Detect which cell encompasses the target text, then output its [x, y] center coordinate. 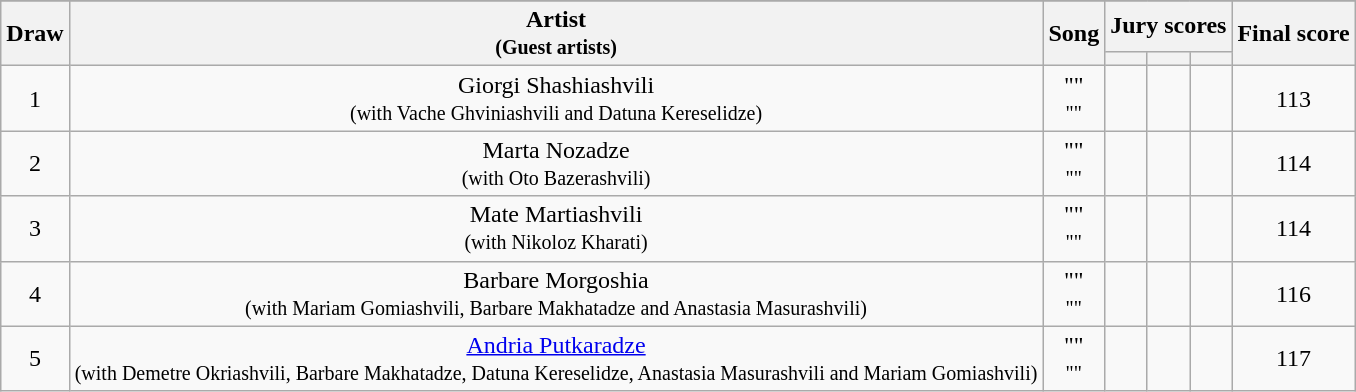
4 [35, 294]
Marta Nozadze(with Oto Bazerashvili) [556, 164]
116 [1294, 294]
Song [1074, 34]
Andria Putkaradze(with Demetre Okriashvili, Barbare Makhatadze, Datuna Kereselidze, Anastasia Masurashvili and Mariam Gomiashvili) [556, 358]
2 [35, 164]
5 [35, 358]
113 [1294, 98]
Draw [35, 34]
Jury scores [1168, 26]
Artist(Guest artists) [556, 34]
Giorgi Shashiashvili(with Vache Ghviniashvili and Datuna Kereselidze) [556, 98]
Final score [1294, 34]
Mate Martiashvili(with Nikoloz Kharati) [556, 228]
117 [1294, 358]
Barbare Morgoshia(with Mariam Gomiashvili, Barbare Makhatadze and Anastasia Masurashvili) [556, 294]
1 [35, 98]
3 [35, 228]
